Scan for the cell matching the given text and deliver its [X, Y] coordinate at center. 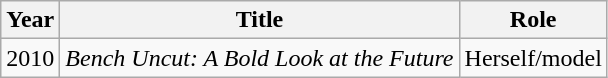
Herself/model [533, 58]
Bench Uncut: A Bold Look at the Future [260, 58]
Title [260, 20]
Year [30, 20]
2010 [30, 58]
Role [533, 20]
